For the text-containing cell, return its midpoint in [X, Y] coordinate format. 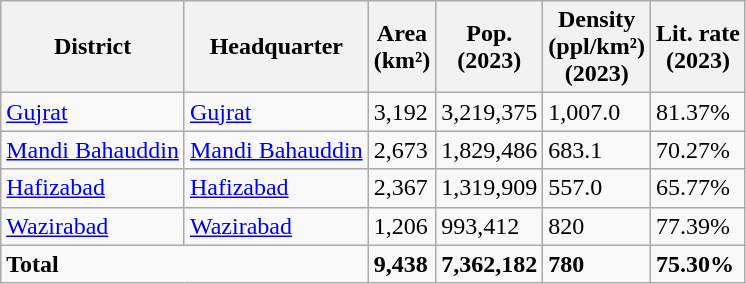
81.37% [698, 112]
Lit. rate(2023) [698, 47]
3,192 [402, 112]
70.27% [698, 150]
1,829,486 [490, 150]
3,219,375 [490, 112]
75.30% [698, 264]
780 [597, 264]
820 [597, 226]
9,438 [402, 264]
1,319,909 [490, 188]
1,007.0 [597, 112]
2,673 [402, 150]
1,206 [402, 226]
Area(km²) [402, 47]
Pop.(2023) [490, 47]
77.39% [698, 226]
993,412 [490, 226]
2,367 [402, 188]
683.1 [597, 150]
7,362,182 [490, 264]
65.77% [698, 188]
Total [184, 264]
District [93, 47]
557.0 [597, 188]
Density(ppl/km²)(2023) [597, 47]
Headquarter [276, 47]
